Capture the cell that displays the provided text and extract its [X, Y] central coordinate. 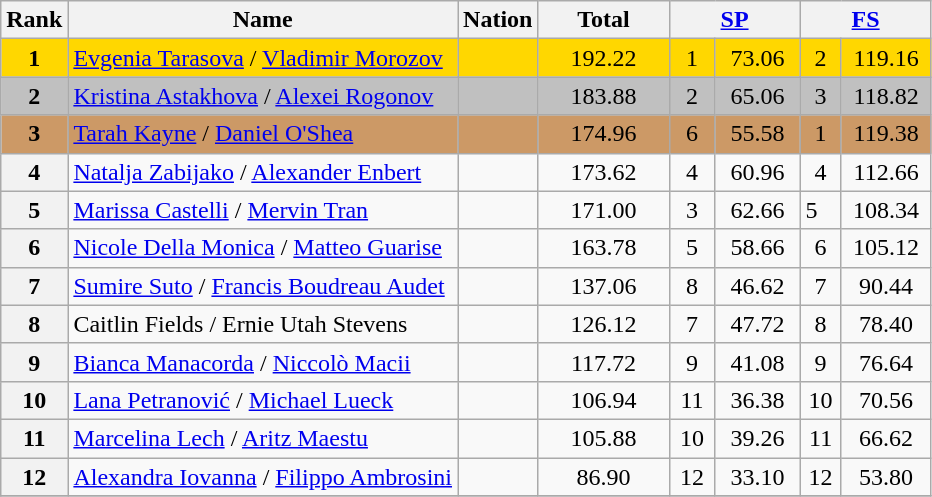
112.66 [886, 172]
66.62 [886, 438]
41.08 [758, 362]
163.78 [604, 248]
62.66 [758, 210]
Bianca Manacorda / Niccolò Macii [263, 362]
78.40 [886, 324]
46.62 [758, 286]
105.12 [886, 248]
SP [734, 20]
73.06 [758, 58]
106.94 [604, 400]
Kristina Astakhova / Alexei Rogonov [263, 96]
Alexandra Iovanna / Filippo Ambrosini [263, 477]
Marcelina Lech / Aritz Maestu [263, 438]
53.80 [886, 477]
173.62 [604, 172]
Rank [34, 20]
Nicole Della Monica / Matteo Guarise [263, 248]
55.58 [758, 134]
183.88 [604, 96]
119.38 [886, 134]
108.34 [886, 210]
70.56 [886, 400]
105.88 [604, 438]
192.22 [604, 58]
119.16 [886, 58]
137.06 [604, 286]
Natalja Zabijako / Alexander Enbert [263, 172]
47.72 [758, 324]
Nation [498, 20]
Evgenia Tarasova / Vladimir Morozov [263, 58]
117.72 [604, 362]
65.06 [758, 96]
90.44 [886, 286]
Caitlin Fields / Ernie Utah Stevens [263, 324]
Tarah Kayne / Daniel O'Shea [263, 134]
36.38 [758, 400]
171.00 [604, 210]
58.66 [758, 248]
118.82 [886, 96]
126.12 [604, 324]
Total [604, 20]
60.96 [758, 172]
86.90 [604, 477]
174.96 [604, 134]
Lana Petranović / Michael Lueck [263, 400]
FS [866, 20]
33.10 [758, 477]
Sumire Suto / Francis Boudreau Audet [263, 286]
76.64 [886, 362]
Name [263, 20]
39.26 [758, 438]
Marissa Castelli / Mervin Tran [263, 210]
